Provide the [X, Y] coordinate of the cell's center where the given text is located.  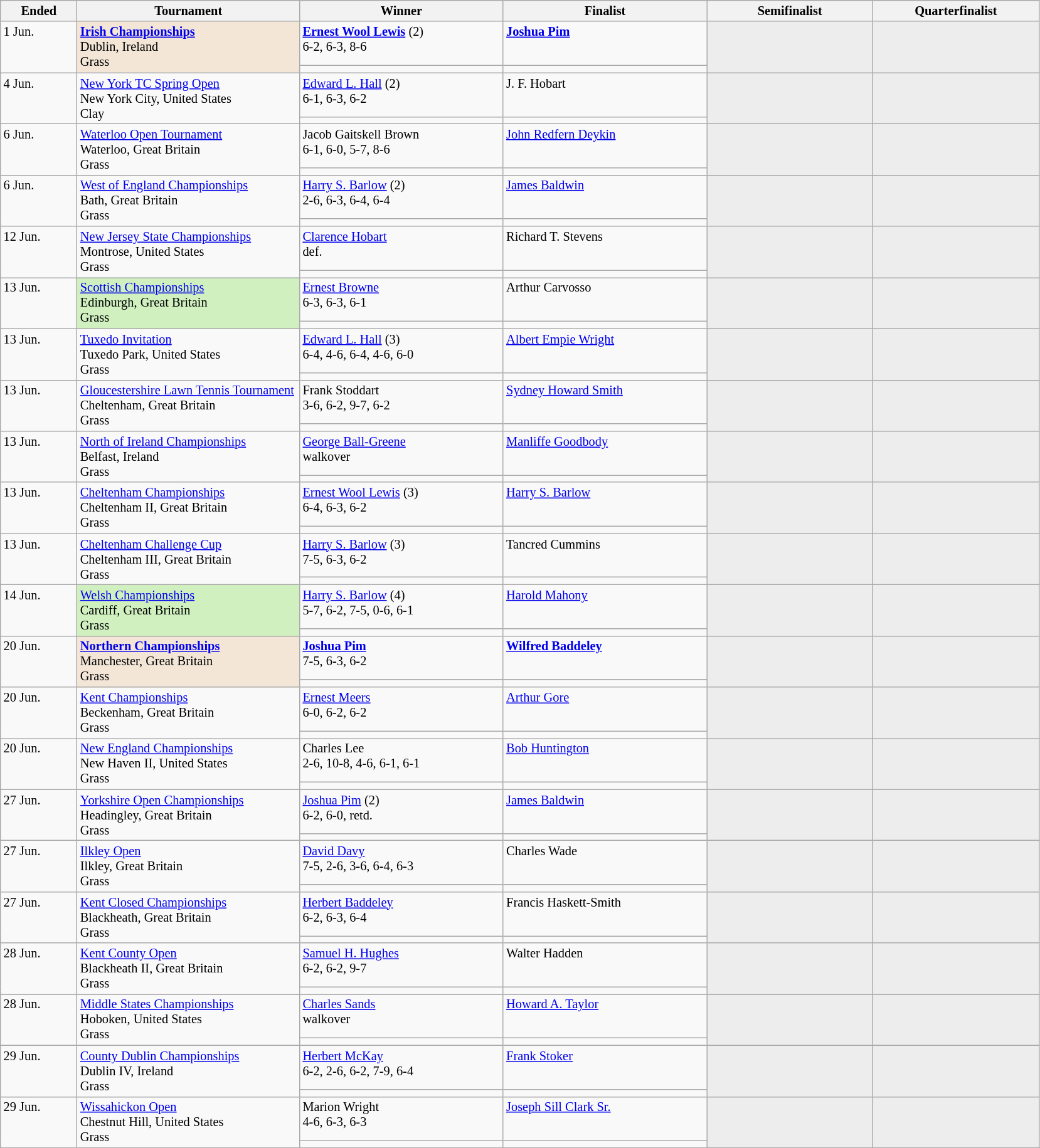
Finalist [605, 11]
George Ball-Greenewalkover [401, 453]
Winner [401, 11]
Tournament [188, 11]
Ernest Browne6-3, 6-3, 6-1 [401, 299]
4 Jun. [39, 98]
Kent Closed ChampionshipsBlackheath, Great BritainGrass [188, 917]
Arthur Gore [605, 709]
Harry S. Barlow (4)5-7, 6-2, 7-5, 0-6, 6-1 [401, 606]
Joshua Pim (2) 6-2, 6-0, retd. [401, 811]
Arthur Carvosso [605, 299]
Marion Wright4-6, 6-3, 6-3 [401, 1119]
Ernest Meers 6-0, 6-2, 6-2 [401, 709]
Northern ChampionshipsManchester, Great BritainGrass [188, 661]
Wilfred Baddeley [605, 658]
County Dublin ChampionshipsDublin IV, IrelandGrass [188, 1071]
Edward L. Hall (2)6-1, 6-3, 6-2 [401, 95]
Tuxedo InvitationTuxedo Park, United StatesGrass [188, 354]
Wissahickon OpenChestnut Hill, United StatesGrass [188, 1122]
1 Jun. [39, 47]
Tancred Cummins [605, 556]
Manliffe Goodbody [605, 453]
Howard A. Taylor [605, 1016]
Gloucestershire Lawn Tennis TournamentCheltenham, Great BritainGrass [188, 406]
Ilkley OpenIlkley, Great BritainGrass [188, 866]
Cheltenham ChampionshipsCheltenham II, Great BritainGrass [188, 508]
Walter Hadden [605, 965]
Francis Haskett-Smith [605, 914]
Quarterfinalist [956, 11]
Harry S. Barlow [605, 504]
14 Jun. [39, 610]
Waterloo Open TournamentWaterloo, Great BritainGrass [188, 149]
Joshua Pim7-5, 6-3, 6-2 [401, 658]
12 Jun. [39, 252]
Bob Huntington [605, 760]
Herbert McKay6-2, 2-6, 6-2, 7-9, 6-4 [401, 1067]
Frank Stoddart3-6, 6-2, 9-7, 6-2 [401, 402]
Herbert Baddeley 6-2, 6-3, 6-4 [401, 914]
Welsh ChampionshipsCardiff, Great BritainGrass [188, 610]
Charles Lee2-6, 10-8, 4-6, 6-1, 6-1 [401, 760]
Scottish ChampionshipsEdinburgh, Great BritainGrass [188, 303]
Harry S. Barlow (3)7-5, 6-3, 6-2 [401, 556]
Albert Empie Wright [605, 350]
Kent County Open Blackheath II, Great BritainGrass [188, 969]
Joseph Sill Clark Sr. [605, 1119]
Ended [39, 11]
Richard T. Stevens [605, 248]
Middle States ChampionshipsHoboken, United StatesGrass [188, 1019]
Samuel H. Hughes6-2, 6-2, 9-7 [401, 965]
West of England Championships Bath, Great BritainGrass [188, 201]
Joshua Pim [605, 43]
David Davy7-5, 2-6, 3-6, 6-4, 6-3 [401, 862]
New York TC Spring Open New York City, United StatesClay [188, 98]
Cheltenham Challenge CupCheltenham III, Great BritainGrass [188, 559]
New Jersey State ChampionshipsMontrose, United StatesGrass [188, 252]
Sydney Howard Smith [605, 402]
Ernest Wool Lewis (2)6-2, 6-3, 8-6 [401, 43]
Ernest Wool Lewis (3)6-4, 6-3, 6-2 [401, 504]
John Redfern Deykin [605, 145]
Jacob Gaitskell Brown 6-1, 6-0, 5-7, 8-6 [401, 145]
Charles Sandswalkover [401, 1016]
Charles Wade [605, 862]
Edward L. Hall (3)6-4, 4-6, 6-4, 4-6, 6-0 [401, 350]
Harold Mahony [605, 606]
North of Ireland Championships Belfast, IrelandGrass [188, 456]
J. F. Hobart [605, 95]
Harry S. Barlow (2)2-6, 6-3, 6-4, 6-4 [401, 197]
Semifinalist [790, 11]
Yorkshire Open Championships Headingley, Great BritainGrass [188, 815]
New England ChampionshipsNew Haven II, United StatesGrass [188, 764]
Clarence Hobartdef. [401, 248]
Kent Championships Beckenham, Great BritainGrass [188, 713]
Irish ChampionshipsDublin, IrelandGrass [188, 47]
Frank Stoker [605, 1067]
